Detect which cell encompasses the target text, then output its (x, y) center coordinate. 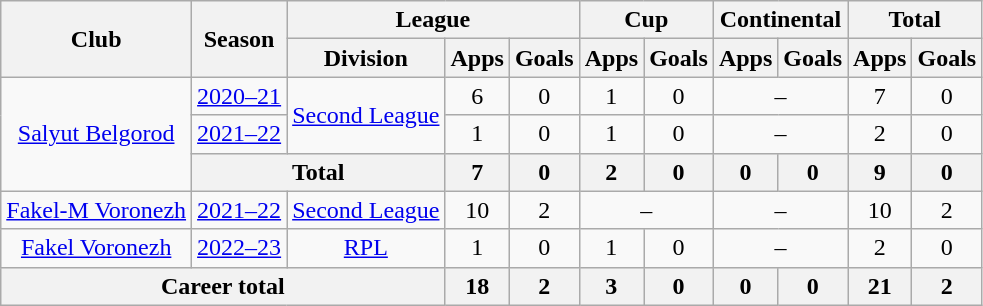
Career total (223, 286)
League (434, 20)
Club (96, 39)
Fakel Voronezh (96, 248)
Fakel-M Voronezh (96, 210)
Division (366, 58)
2022–23 (240, 248)
Season (240, 39)
3 (611, 286)
RPL (366, 248)
Cup (646, 20)
Continental (780, 20)
Salyut Belgorod (96, 134)
6 (477, 96)
9 (880, 172)
18 (477, 286)
2020–21 (240, 96)
21 (880, 286)
